Capture the cell that displays the provided text and extract its [x, y] central coordinate. 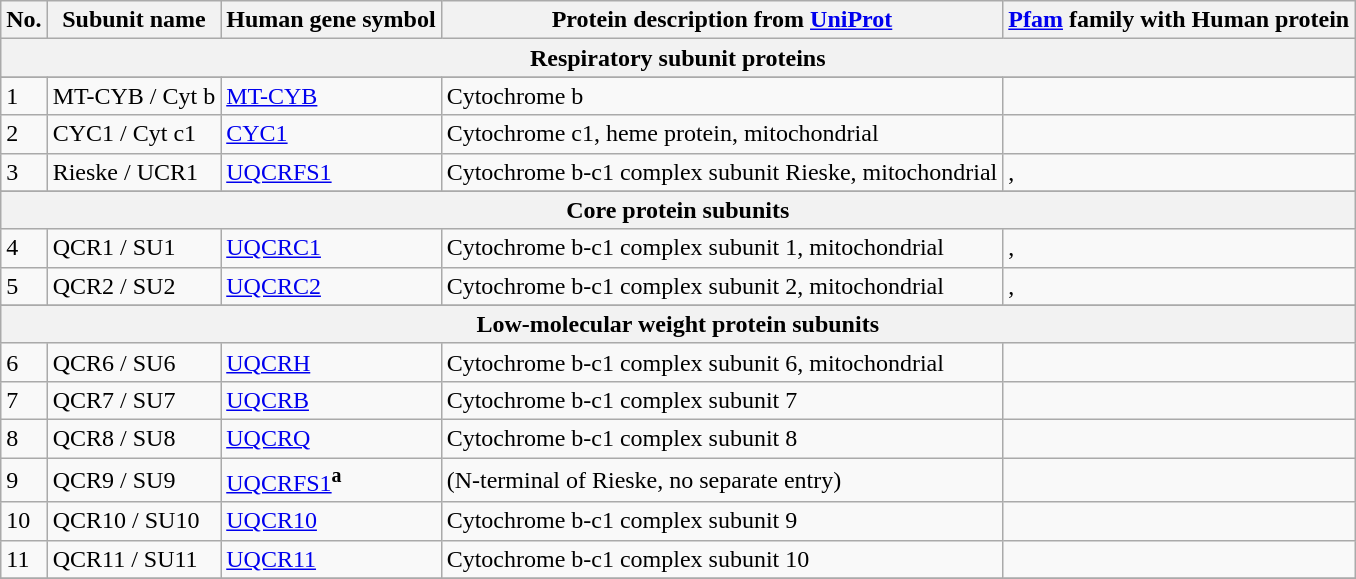
UQCRB [331, 400]
UQCRC2 [331, 286]
QCR1 / SU1 [134, 248]
2 [24, 134]
MT-CYB / Cyt b [134, 96]
11 [24, 559]
3 [24, 172]
Cytochrome b-c1 complex subunit 6, mitochondrial [722, 362]
Cytochrome b-c1 complex subunit 10 [722, 559]
Cytochrome b-c1 complex subunit Rieske, mitochondrial [722, 172]
QCR2 / SU2 [134, 286]
5 [24, 286]
Low-molecular weight protein subunits [678, 324]
Cytochrome b-c1 complex subunit 1, mitochondrial [722, 248]
7 [24, 400]
No. [24, 20]
Respiratory subunit proteins [678, 58]
QCR10 / SU10 [134, 521]
6 [24, 362]
QCR11 / SU11 [134, 559]
UQCR10 [331, 521]
UQCRC1 [331, 248]
QCR7 / SU7 [134, 400]
Rieske / UCR1 [134, 172]
Cytochrome b-c1 complex subunit 2, mitochondrial [722, 286]
(N-terminal of Rieske, no separate entry) [722, 480]
1 [24, 96]
10 [24, 521]
UQCR11 [331, 559]
Pfam family with Human protein [1179, 20]
Protein description from UniProt [722, 20]
Subunit name [134, 20]
CYC1 [331, 134]
Cytochrome b [722, 96]
QCR6 / SU6 [134, 362]
QCR9 / SU9 [134, 480]
Cytochrome c1, heme protein, mitochondrial [722, 134]
Human gene symbol [331, 20]
MT-CYB [331, 96]
QCR8 / SU8 [134, 438]
Cytochrome b-c1 complex subunit 8 [722, 438]
Core protein subunits [678, 210]
CYC1 / Cyt c1 [134, 134]
9 [24, 480]
UQCRFS1 [331, 172]
8 [24, 438]
Cytochrome b-c1 complex subunit 9 [722, 521]
UQCRQ [331, 438]
4 [24, 248]
UQCRFS1a [331, 480]
Cytochrome b-c1 complex subunit 7 [722, 400]
UQCRH [331, 362]
